Detect which cell encompasses the target text, then output its (x, y) center coordinate. 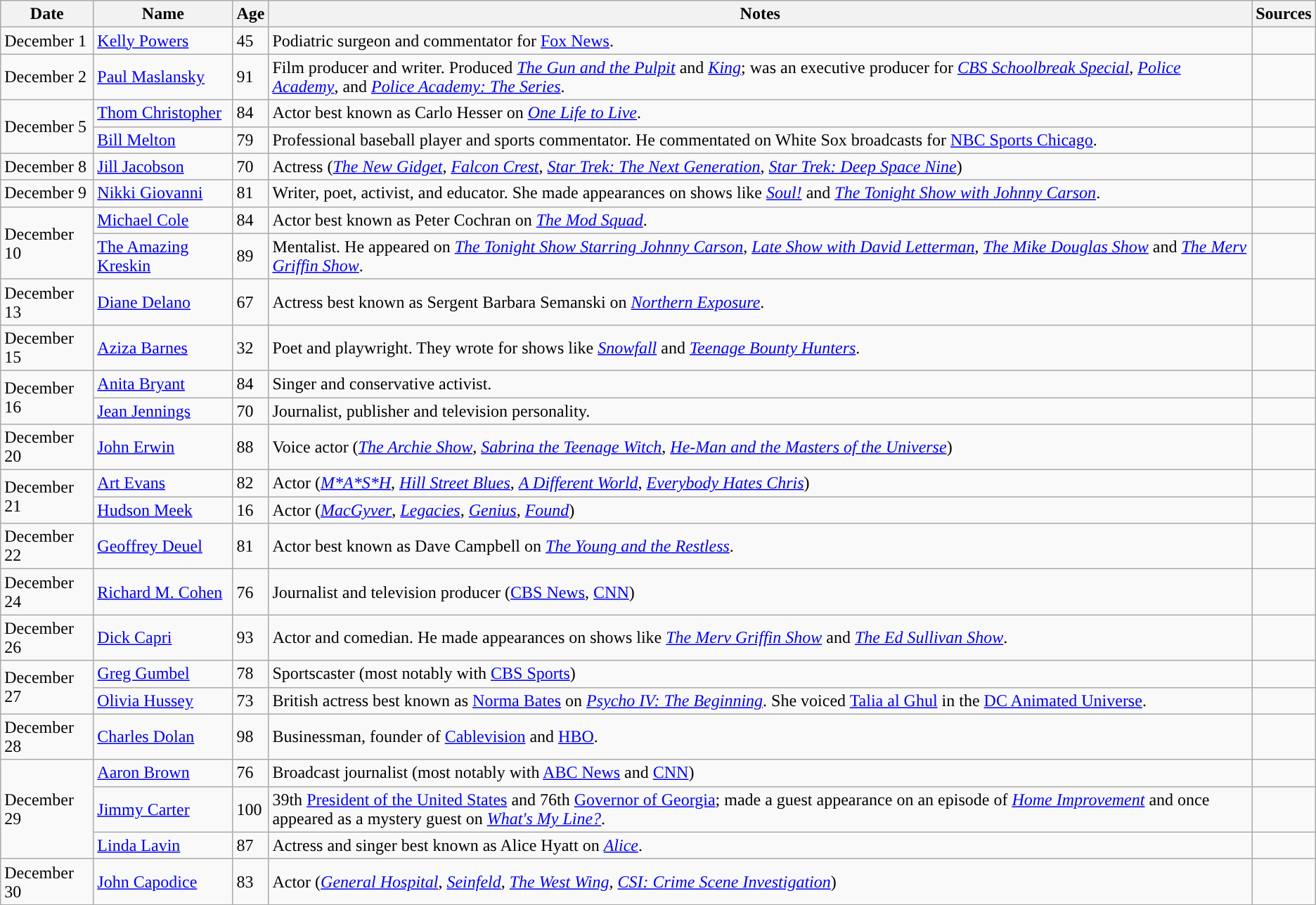
December 28 (47, 736)
The Amazing Kreskin (163, 256)
Geoffrey Deuel (163, 547)
Podiatric surgeon and commentator for Fox News. (761, 41)
Sources (1284, 14)
Actor (M*A*S*H, Hill Street Blues, A Different World, Everybody Hates Chris) (761, 483)
Aaron Brown (163, 773)
December 15 (47, 347)
Richard M. Cohen (163, 592)
Art Evans (163, 483)
Greg Gumbel (163, 674)
John Capodice (163, 881)
Actor and comedian. He made appearances on shows like The Merv Griffin Show and The Ed Sullivan Show. (761, 638)
87 (250, 845)
32 (250, 347)
Anita Bryant (163, 384)
Diane Delano (163, 302)
Professional baseball player and sports commentator. He commentated on White Sox broadcasts for NBC Sports Chicago. (761, 140)
December 24 (47, 592)
December 13 (47, 302)
December 21 (47, 497)
Actor (General Hospital, Seinfeld, The West Wing, CSI: Crime Scene Investigation) (761, 881)
December 8 (47, 167)
Bill Melton (163, 140)
Actress (The New Gidget, Falcon Crest, Star Trek: The Next Generation, Star Trek: Deep Space Nine) (761, 167)
Date (47, 14)
Thom Christopher (163, 113)
89 (250, 256)
91 (250, 77)
16 (250, 510)
December 20 (47, 447)
Age (250, 14)
December 1 (47, 41)
Poet and playwright. They wrote for shows like Snowfall and Teenage Bounty Hunters. (761, 347)
December 10 (47, 243)
Jimmy Carter (163, 809)
December 27 (47, 687)
December 22 (47, 547)
Actor (MacGyver, Legacies, Genius, Found) (761, 510)
Broadcast journalist (most notably with ABC News and CNN) (761, 773)
Singer and conservative activist. (761, 384)
December 9 (47, 193)
December 16 (47, 397)
Writer, poet, activist, and educator. She made appearances on shows like Soul! and The Tonight Show with Johnny Carson. (761, 193)
December 30 (47, 881)
100 (250, 809)
December 2 (47, 77)
79 (250, 140)
Journalist and television producer (CBS News, CNN) (761, 592)
December 29 (47, 809)
Name (163, 14)
93 (250, 638)
Actress best known as Sergent Barbara Semanski on Northern Exposure. (761, 302)
Voice actor (The Archie Show, Sabrina the Teenage Witch, He-Man and the Masters of the Universe) (761, 447)
Mentalist. He appeared on The Tonight Show Starring Johnny Carson, Late Show with David Letterman, The Mike Douglas Show and The Merv Griffin Show. (761, 256)
Hudson Meek (163, 510)
98 (250, 736)
67 (250, 302)
Actor best known as Peter Cochran on The Mod Squad. (761, 220)
Kelly Powers (163, 41)
Charles Dolan (163, 736)
British actress best known as Norma Bates on Psycho IV: The Beginning. She voiced Talia al Ghul in the DC Animated Universe. (761, 701)
December 26 (47, 638)
78 (250, 674)
Journalist, publisher and television personality. (761, 411)
Olivia Hussey (163, 701)
82 (250, 483)
73 (250, 701)
Sportscaster (most notably with CBS Sports) (761, 674)
Aziza Barnes (163, 347)
Nikki Giovanni (163, 193)
John Erwin (163, 447)
88 (250, 447)
Michael Cole (163, 220)
Linda Lavin (163, 845)
Actress and singer best known as Alice Hyatt on Alice. (761, 845)
Dick Capri (163, 638)
Paul Maslansky (163, 77)
Notes (761, 14)
Jean Jennings (163, 411)
Businessman, founder of Cablevision and HBO. (761, 736)
83 (250, 881)
Jill Jacobson (163, 167)
Actor best known as Carlo Hesser on One Life to Live. (761, 113)
Actor best known as Dave Campbell on The Young and the Restless. (761, 547)
45 (250, 41)
December 5 (47, 126)
